Return the [x, y] coordinate for the center point of the cell that contains the specified text.  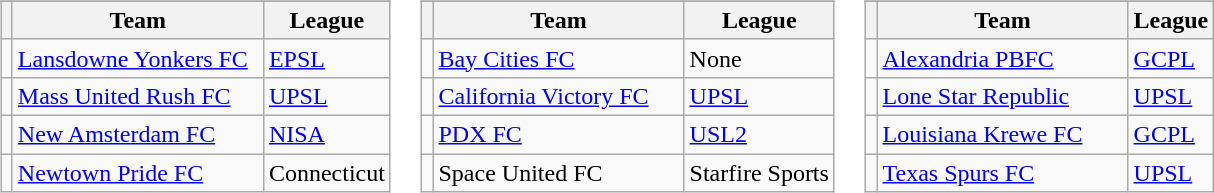
NISA [326, 134]
Space United FC [558, 173]
USL2 [759, 134]
EPSL [326, 58]
Lansdowne Yonkers FC [138, 58]
Lone Star Republic [1002, 96]
None [759, 58]
PDX FC [558, 134]
New Amsterdam FC [138, 134]
Bay Cities FC [558, 58]
Louisiana Krewe FC [1002, 134]
Alexandria PBFC [1002, 58]
California Victory FC [558, 96]
Mass United Rush FC [138, 96]
Connecticut [326, 173]
Newtown Pride FC [138, 173]
Starfire Sports [759, 173]
Texas Spurs FC [1002, 173]
